For the text-containing cell, return its midpoint in [X, Y] coordinate format. 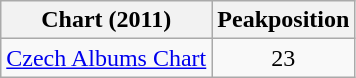
Peakposition [284, 20]
Chart (2011) [106, 20]
23 [284, 58]
Czech Albums Chart [106, 58]
